Return the [x, y] coordinate for the center point of the cell that contains the specified text.  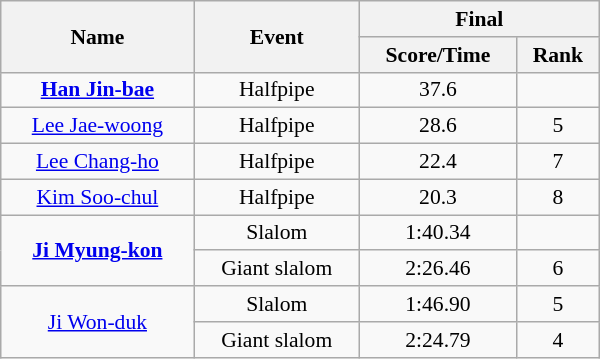
22.4 [438, 162]
2:24.79 [438, 340]
Event [276, 36]
2:26.46 [438, 269]
Lee Jae-woong [98, 126]
28.6 [438, 126]
Rank [558, 55]
1:46.90 [438, 304]
Score/Time [438, 55]
7 [558, 162]
Ji Won-duk [98, 322]
Han Jin-bae [98, 90]
Kim Soo-chul [98, 197]
Lee Chang-ho [98, 162]
4 [558, 340]
Ji Myung-kon [98, 250]
8 [558, 197]
1:40.34 [438, 233]
Final [479, 19]
37.6 [438, 90]
20.3 [438, 197]
Name [98, 36]
6 [558, 269]
